Capture the cell that displays the provided text and extract its (x, y) central coordinate. 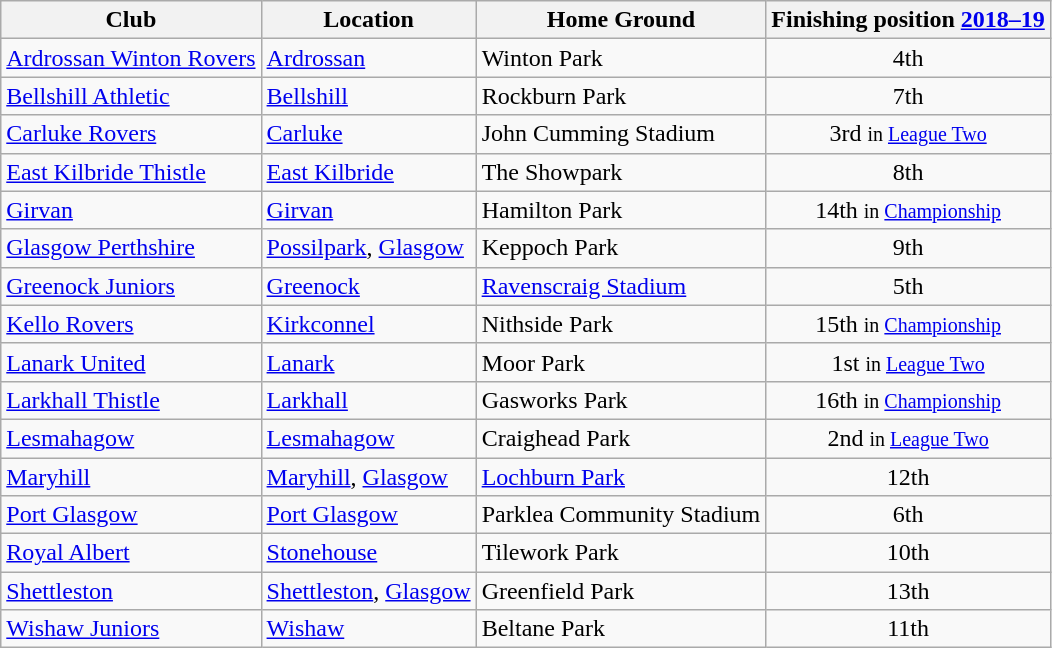
12th (908, 477)
Greenock (368, 286)
7th (908, 96)
Wishaw (368, 629)
Location (368, 20)
11th (908, 629)
Keppoch Park (621, 248)
Ravenscraig Stadium (621, 286)
Carluke (368, 134)
4th (908, 58)
Rockburn Park (621, 96)
Ardrossan (368, 58)
Possilpark, Glasgow (368, 248)
14th in Championship (908, 210)
Tilework Park (621, 553)
Ardrossan Winton Rovers (131, 58)
Greenock Juniors (131, 286)
Royal Albert (131, 553)
10th (908, 553)
Finishing position 2018–19 (908, 20)
Lochburn Park (621, 477)
Home Ground (621, 20)
Nithside Park (621, 324)
8th (908, 172)
Kello Rovers (131, 324)
Greenfield Park (621, 591)
Lanark (368, 362)
Hamilton Park (621, 210)
The Showpark (621, 172)
Maryhill, Glasgow (368, 477)
2nd in League Two (908, 438)
Larkhall (368, 400)
Wishaw Juniors (131, 629)
Parklea Community Stadium (621, 515)
Club (131, 20)
Larkhall Thistle (131, 400)
Lanark United (131, 362)
Craighead Park (621, 438)
1st in League Two (908, 362)
John Cumming Stadium (621, 134)
Stonehouse (368, 553)
3rd in League Two (908, 134)
6th (908, 515)
East Kilbride Thistle (131, 172)
East Kilbride (368, 172)
Shettleston, Glasgow (368, 591)
Glasgow Perthshire (131, 248)
Winton Park (621, 58)
9th (908, 248)
Maryhill (131, 477)
Bellshill (368, 96)
16th in Championship (908, 400)
Beltane Park (621, 629)
Bellshill Athletic (131, 96)
13th (908, 591)
Shettleston (131, 591)
Carluke Rovers (131, 134)
Moor Park (621, 362)
Gasworks Park (621, 400)
15th in Championship (908, 324)
5th (908, 286)
Kirkconnel (368, 324)
